Search for the cell housing the specified text and yield its (X, Y) center coordinate. 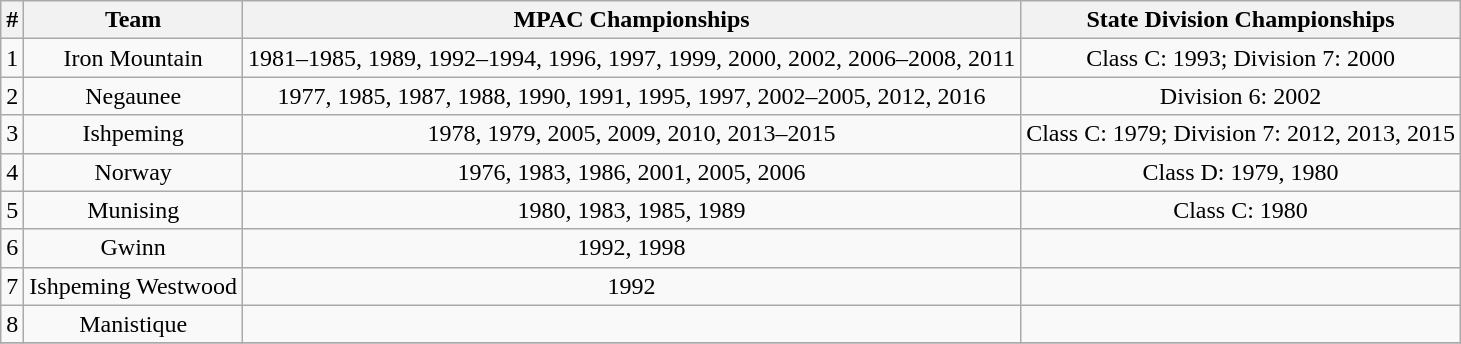
Norway (134, 172)
Class D: 1979, 1980 (1241, 172)
Class C: 1980 (1241, 210)
Team (134, 20)
6 (12, 248)
Gwinn (134, 248)
1981–1985, 1989, 1992–1994, 1996, 1997, 1999, 2000, 2002, 2006–2008, 2011 (631, 58)
1980, 1983, 1985, 1989 (631, 210)
4 (12, 172)
Ishpeming Westwood (134, 286)
1992, 1998 (631, 248)
# (12, 20)
1992 (631, 286)
1976, 1983, 1986, 2001, 2005, 2006 (631, 172)
Iron Mountain (134, 58)
Division 6: 2002 (1241, 96)
7 (12, 286)
State Division Championships (1241, 20)
Negaunee (134, 96)
Munising (134, 210)
Class C: 1993; Division 7: 2000 (1241, 58)
3 (12, 134)
8 (12, 324)
Manistique (134, 324)
Class C: 1979; Division 7: 2012, 2013, 2015 (1241, 134)
1 (12, 58)
1977, 1985, 1987, 1988, 1990, 1991, 1995, 1997, 2002–2005, 2012, 2016 (631, 96)
Ishpeming (134, 134)
1978, 1979, 2005, 2009, 2010, 2013–2015 (631, 134)
2 (12, 96)
MPAC Championships (631, 20)
5 (12, 210)
